For the text-containing cell, return its midpoint in [X, Y] coordinate format. 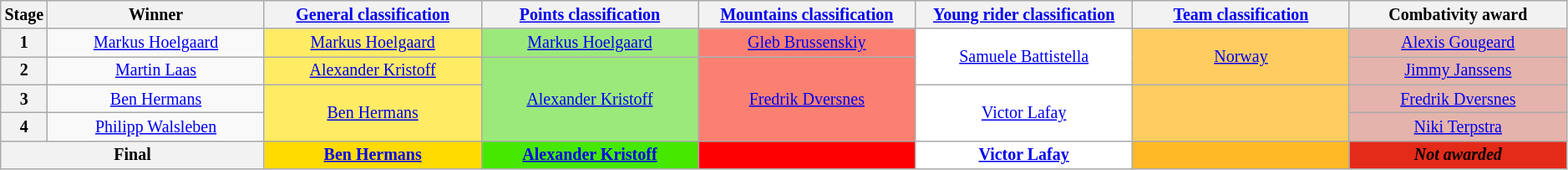
Philipp Walsleben [155, 127]
Winner [155, 15]
General classification [373, 15]
Niki Terpstra [1458, 127]
Stage [24, 15]
Samuele Battistella [1024, 57]
Norway [1241, 57]
Team classification [1241, 15]
Not awarded [1458, 154]
Jimmy Janssens [1458, 70]
Combativity award [1458, 15]
Alexis Gougeard [1458, 44]
Final [132, 154]
4 [24, 127]
Gleb Brussenskiy [807, 44]
2 [24, 70]
3 [24, 99]
Points classification [590, 15]
1 [24, 44]
Mountains classification [807, 15]
Martin Laas [155, 70]
Young rider classification [1024, 15]
